Detect which cell encompasses the target text, then output its (x, y) center coordinate. 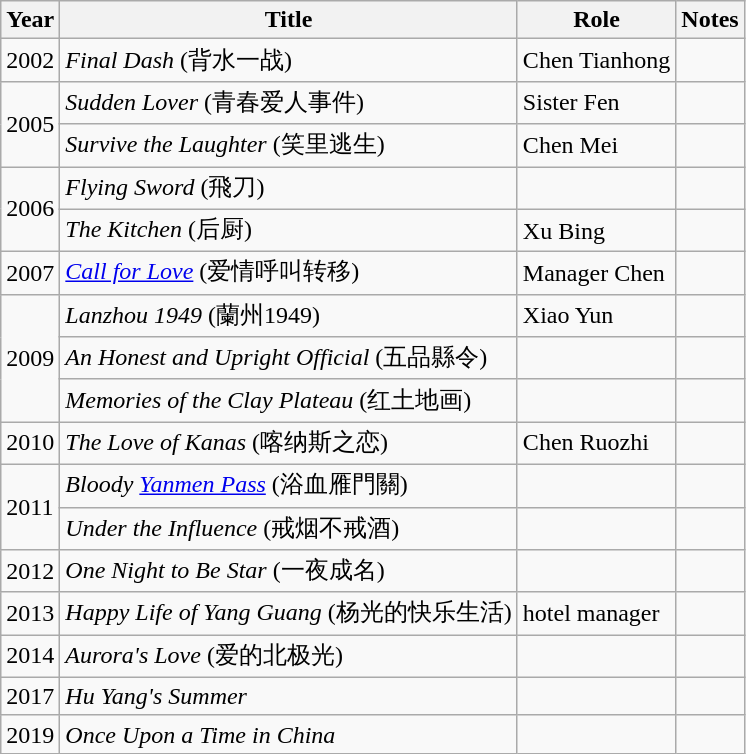
Under the Influence (戒烟不戒酒) (289, 528)
Role (596, 20)
2017 (30, 696)
Flying Sword (飛刀) (289, 188)
Lanzhou 1949 (蘭州1949) (289, 316)
Hu Yang's Summer (289, 696)
Notes (710, 20)
Xu Bing (596, 230)
2009 (30, 358)
Call for Love (爱情呼叫转移) (289, 274)
Once Upon a Time in China (289, 734)
Memories of the Clay Plateau (红土地画) (289, 400)
Sudden Lover (青春爱人事件) (289, 102)
Chen Mei (596, 146)
Bloody Yanmen Pass (浴血雁門關) (289, 486)
An Honest and Upright Official (五品縣令) (289, 358)
2014 (30, 656)
Sister Fen (596, 102)
Survive the Laughter (笑里逃生) (289, 146)
Manager Chen (596, 274)
2011 (30, 506)
2006 (30, 208)
Chen Tianhong (596, 60)
2019 (30, 734)
Year (30, 20)
One Night to Be Star (一夜成名) (289, 572)
Chen Ruozhi (596, 444)
2007 (30, 274)
Xiao Yun (596, 316)
2005 (30, 124)
2012 (30, 572)
The Love of Kanas (喀纳斯之恋) (289, 444)
Final Dash (背水一战) (289, 60)
The Kitchen (后厨) (289, 230)
2010 (30, 444)
hotel manager (596, 614)
2013 (30, 614)
Happy Life of Yang Guang (杨光的快乐生活) (289, 614)
Aurora's Love (爱的北极光) (289, 656)
2002 (30, 60)
Title (289, 20)
